Scan for the cell matching the given text and deliver its [x, y] coordinate at center. 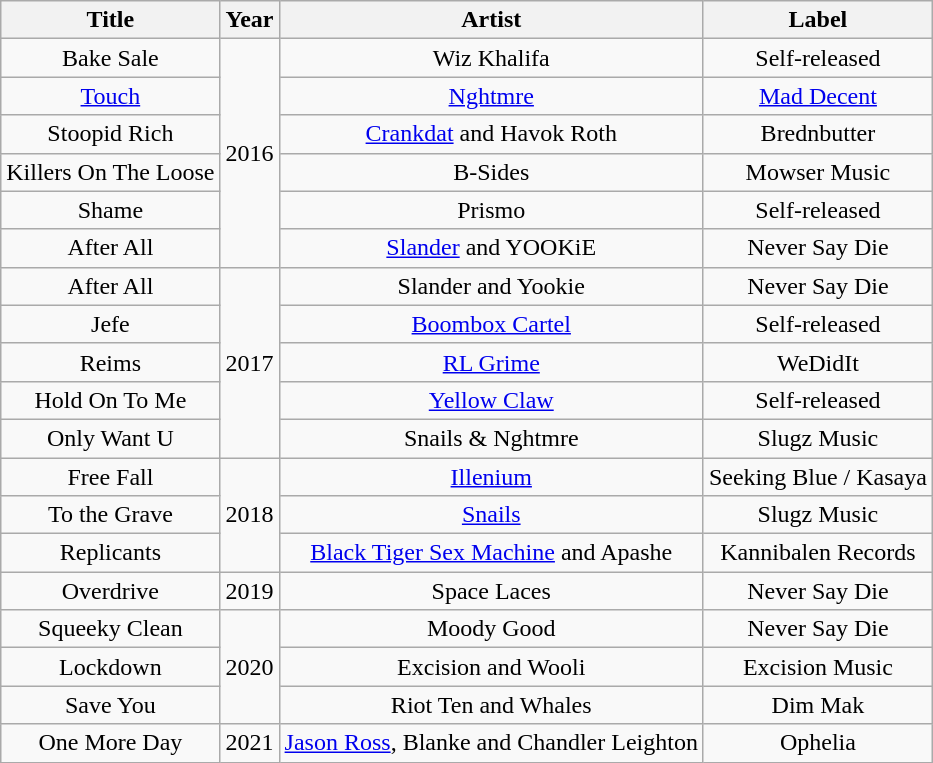
Jason Ross, Blanke and Chandler Leighton [491, 743]
Excision and Wooli [491, 667]
Seeking Blue / Kasaya [818, 477]
Dim Mak [818, 705]
Reims [110, 362]
Label [818, 20]
One More Day [110, 743]
RL Grime [491, 362]
Free Fall [110, 477]
Mad Decent [818, 96]
Squeeky Clean [110, 629]
Excision Music [818, 667]
Touch [110, 96]
B-Sides [491, 172]
Title [110, 20]
2016 [250, 153]
Hold On To Me [110, 400]
Nghtmre [491, 96]
Yellow Claw [491, 400]
Jefe [110, 324]
Kannibalen Records [818, 553]
To the Grave [110, 515]
Lockdown [110, 667]
Slander and YOOKiE [491, 248]
Stoopid Rich [110, 134]
Space Laces [491, 591]
Illenium [491, 477]
Riot Ten and Whales [491, 705]
Only Want U [110, 438]
Replicants [110, 553]
2018 [250, 515]
Mowser Music [818, 172]
Prismo [491, 210]
Snails & Nghtmre [491, 438]
Bake Sale [110, 58]
2017 [250, 362]
Shame [110, 210]
WeDidIt [818, 362]
2019 [250, 591]
Year [250, 20]
2020 [250, 667]
Black Tiger Sex Machine and Apashe [491, 553]
Ophelia [818, 743]
2021 [250, 743]
Overdrive [110, 591]
Wiz Khalifa [491, 58]
Boombox Cartel [491, 324]
Brednbutter [818, 134]
Crankdat and Havok Roth [491, 134]
Slander and Yookie [491, 286]
Save You [110, 705]
Moody Good [491, 629]
Artist [491, 20]
Snails [491, 515]
Killers On The Loose [110, 172]
